Return (X, Y) of the center of cell containing provided text 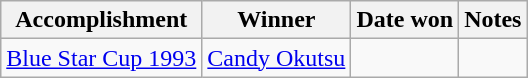
Accomplishment (102, 20)
Winner (276, 20)
Candy Okutsu (276, 58)
Date won (405, 20)
Notes (493, 20)
Blue Star Cup 1993 (102, 58)
